Find where the given text appears and provide that cell's center as [x, y] coordinate. 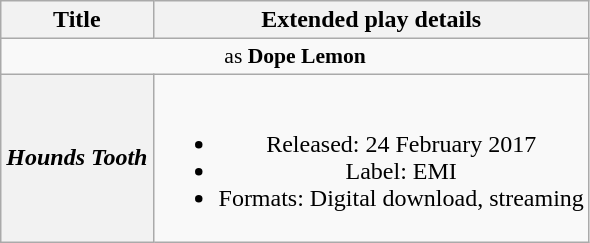
Hounds Tooth [77, 158]
Extended play details [371, 20]
as Dope Lemon [296, 57]
Title [77, 20]
Released: 24 February 2017Label: EMIFormats: Digital download, streaming [371, 158]
